Pinpoint the cell where the given text exists, returning its (x, y) midpoint coordinate. 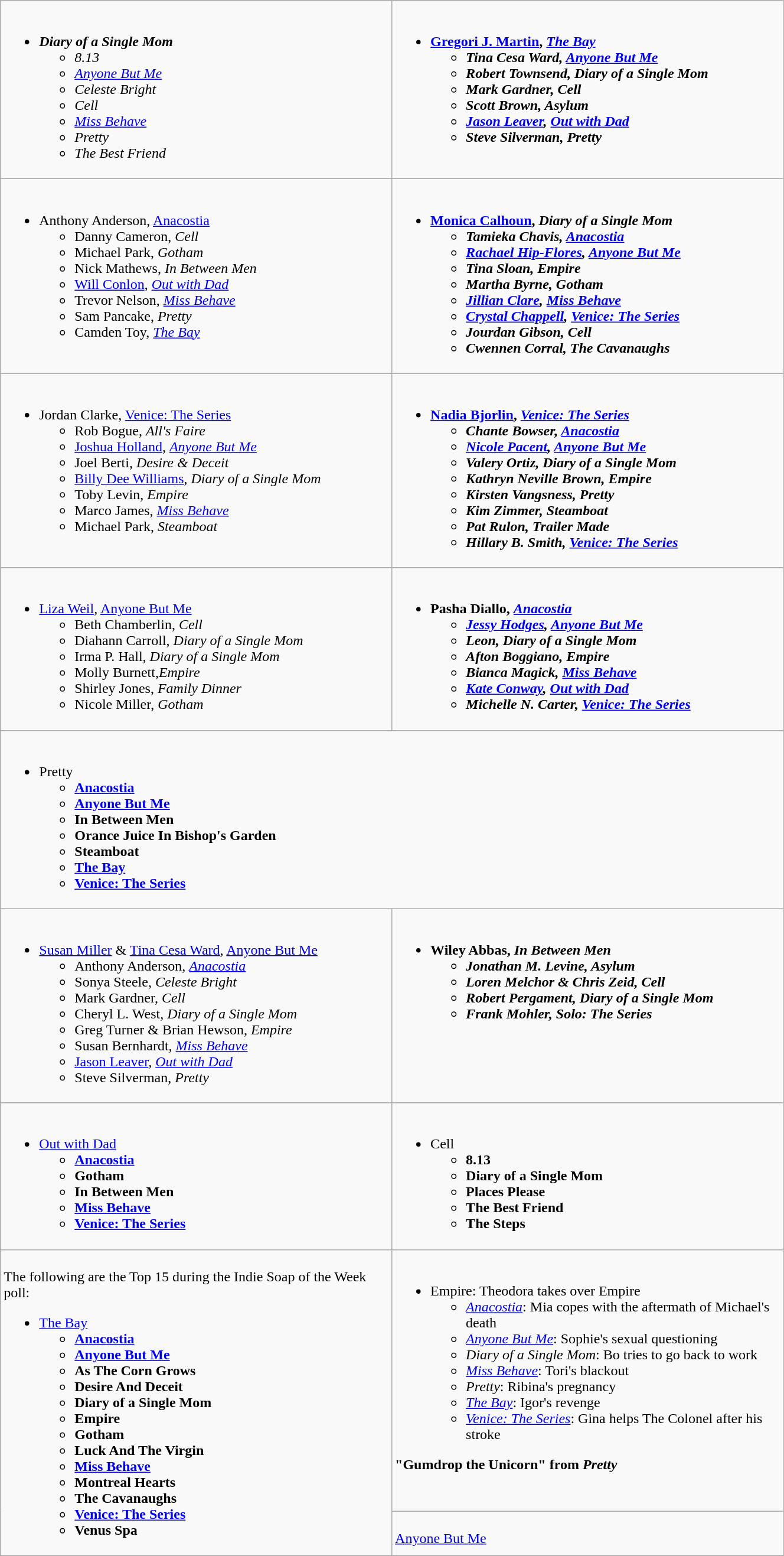
PrettyAnacostiaAnyone But MeIn Between MenOrance Juice In Bishop's GardenSteamboatThe BayVenice: The Series (392, 819)
Diary of a Single Mom8.13Anyone But MeCeleste BrightCellMiss BehavePrettyThe Best Friend (196, 90)
Out with DadAnacostiaGothamIn Between MenMiss BehaveVenice: The Series (196, 1176)
Cell8.13Diary of a Single MomPlaces PleaseThe Best FriendThe Steps (588, 1176)
Anyone But Me (588, 1534)
